Detect which cell encompasses the target text, then output its [X, Y] center coordinate. 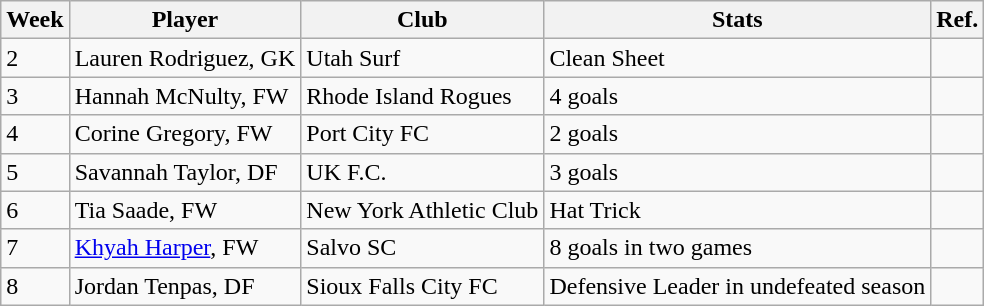
Port City FC [422, 134]
Hat Trick [738, 210]
4 [35, 134]
Week [35, 20]
8 [35, 286]
Defensive Leader in undefeated season [738, 286]
Sioux Falls City FC [422, 286]
Hannah McNulty, FW [185, 96]
5 [35, 172]
6 [35, 210]
Club [422, 20]
Player [185, 20]
Utah Surf [422, 58]
Stats [738, 20]
7 [35, 248]
Savannah Taylor, DF [185, 172]
New York Athletic Club [422, 210]
4 goals [738, 96]
Salvo SC [422, 248]
3 goals [738, 172]
Khyah Harper, FW [185, 248]
Jordan Tenpas, DF [185, 286]
3 [35, 96]
UK F.C. [422, 172]
Tia Saade, FW [185, 210]
Corine Gregory, FW [185, 134]
2 [35, 58]
Rhode Island Rogues [422, 96]
8 goals in two games [738, 248]
Clean Sheet [738, 58]
Lauren Rodriguez, GK [185, 58]
Ref. [958, 20]
2 goals [738, 134]
